Return [x, y] of the center of cell containing provided text 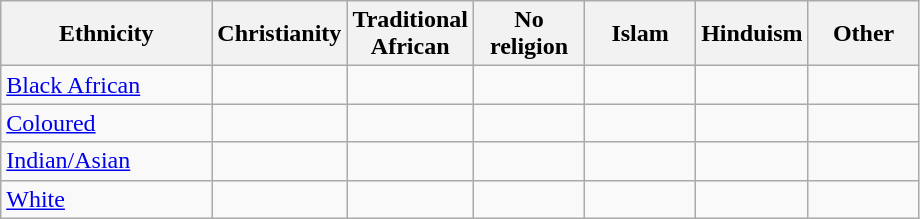
White [106, 199]
Indian/Asian [106, 161]
Black African [106, 85]
Christianity [280, 34]
Ethnicity [106, 34]
Coloured [106, 123]
No religion [530, 34]
Traditional African [410, 34]
Other [864, 34]
Hinduism [752, 34]
Islam [640, 34]
